Search for the cell housing the specified text and yield its [X, Y] center coordinate. 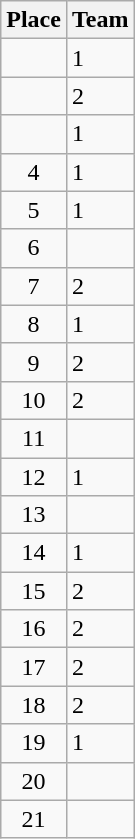
5 [34, 210]
9 [34, 362]
16 [34, 629]
10 [34, 400]
12 [34, 477]
Place [34, 20]
Team [100, 20]
21 [34, 819]
14 [34, 553]
4 [34, 172]
20 [34, 781]
6 [34, 248]
7 [34, 286]
17 [34, 667]
18 [34, 705]
11 [34, 438]
8 [34, 324]
15 [34, 591]
13 [34, 515]
19 [34, 743]
